Identify which cell holds the provided text, then report its [X, Y] central coordinate. 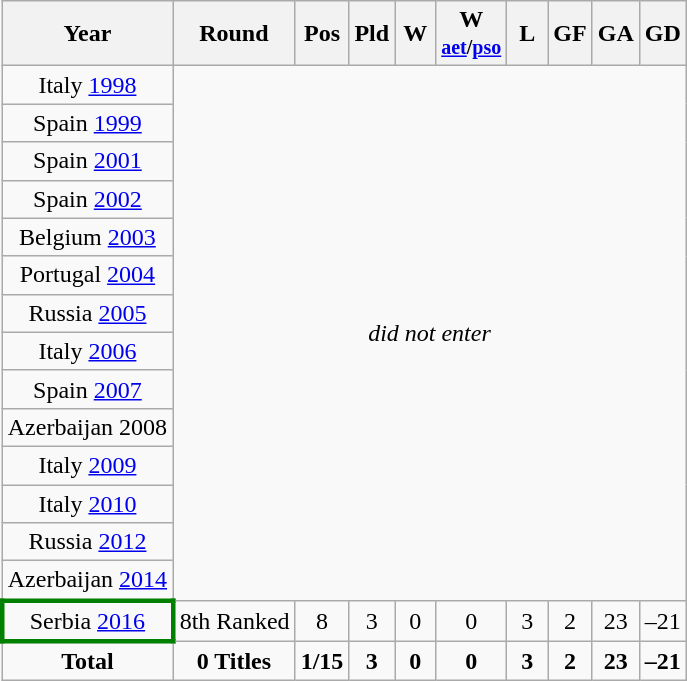
GF [570, 34]
Belgium 2003 [87, 237]
Spain 2001 [87, 161]
Pld [372, 34]
W [416, 34]
8th Ranked [234, 620]
did not enter [430, 333]
Italy 2009 [87, 465]
GD [662, 34]
GA [616, 34]
Round [234, 34]
Azerbaijan 2014 [87, 581]
Russia 2012 [87, 542]
8 [322, 620]
Spain 2007 [87, 389]
Portugal 2004 [87, 275]
L [528, 34]
Spain 1999 [87, 123]
0 Titles [234, 661]
Year [87, 34]
Italy 2006 [87, 351]
Italy 1998 [87, 85]
Italy 2010 [87, 503]
Azerbaijan 2008 [87, 427]
Spain 2002 [87, 199]
1/15 [322, 661]
Total [87, 661]
Serbia 2016 [87, 620]
Pos [322, 34]
Waet/pso [472, 34]
Russia 2005 [87, 313]
